Detect which cell encompasses the target text, then output its (x, y) center coordinate. 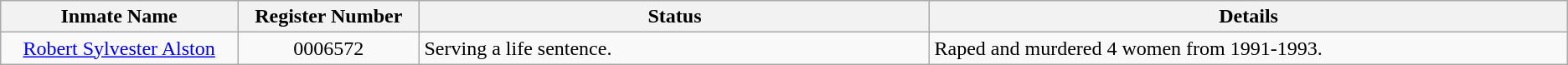
Inmate Name (119, 17)
0006572 (328, 48)
Raped and murdered 4 women from 1991-1993. (1248, 48)
Serving a life sentence. (675, 48)
Register Number (328, 17)
Robert Sylvester Alston (119, 48)
Details (1248, 17)
Status (675, 17)
